Provide the (X, Y) coordinate of the cell's center where the given text is located.  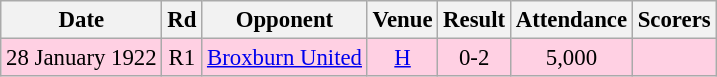
Rd (182, 20)
Scorers (674, 20)
5,000 (571, 58)
H (402, 58)
Opponent (285, 20)
0-2 (474, 58)
Broxburn United (285, 58)
Date (82, 20)
Result (474, 20)
Attendance (571, 20)
Venue (402, 20)
28 January 1922 (82, 58)
R1 (182, 58)
